For the text-containing cell, return its midpoint in (x, y) coordinate format. 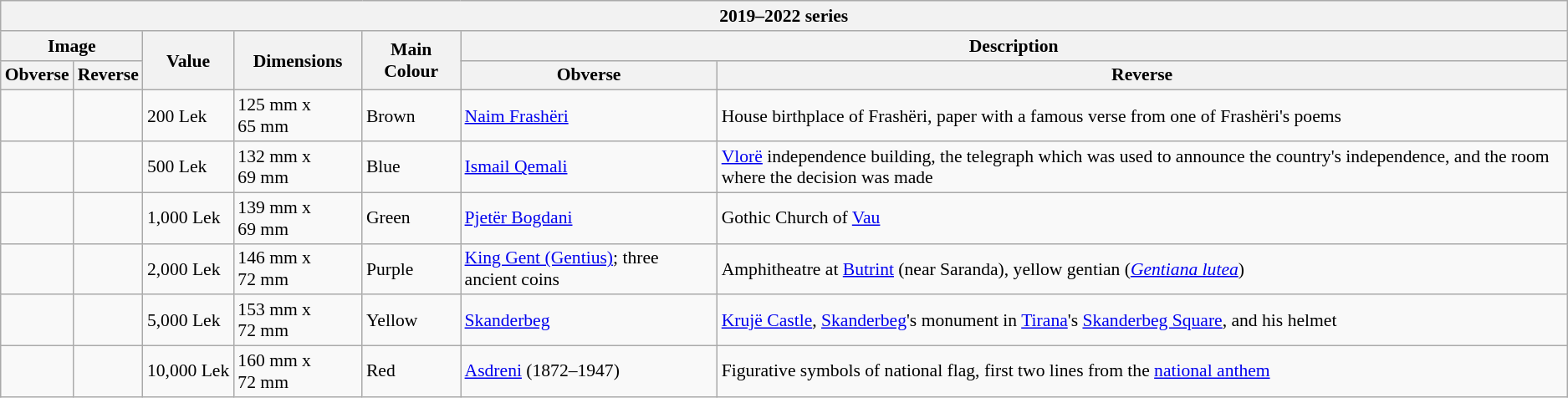
125 mm x 65 mm (298, 115)
Asdreni (1872–1947) (589, 371)
Skanderbeg (589, 321)
200 Lek (188, 115)
Amphitheatre at Butrint (near Saranda), yellow gentian (Gentiana lutea) (1142, 269)
153 mm x 72 mm (298, 321)
1,000 Lek (188, 217)
500 Lek (188, 167)
160 mm x 72 mm (298, 371)
King Gent (Gentius); three ancient coins (589, 269)
Vlorë independence building, the telegraph which was used to announce the country's independence, and the room where the decision was made (1142, 167)
Gothic Church of Vau (1142, 217)
Krujë Castle, Skanderbeg's monument in Tirana's Skanderbeg Square, and his helmet (1142, 321)
Value (188, 60)
146 mm x 72 mm (298, 269)
2,000 Lek (188, 269)
Ismail Qemali (589, 167)
10,000 Lek (188, 371)
Figurative symbols of national flag, first two lines from the national anthem (1142, 371)
5,000 Lek (188, 321)
Dimensions (298, 60)
Red (411, 371)
132 mm x 69 mm (298, 167)
Brown (411, 115)
Green (411, 217)
2019–2022 series (784, 16)
Description (1014, 46)
Yellow (411, 321)
House birthplace of Frashëri, paper with a famous verse from one of Frashëri's poems (1142, 115)
Purple (411, 269)
Main Colour (411, 60)
Blue (411, 167)
139 mm x 69 mm (298, 217)
Naim Frashëri (589, 115)
Image (72, 46)
Pjetër Bogdani (589, 217)
